Provide the (x, y) coordinate of the cell's center where the given text is located.  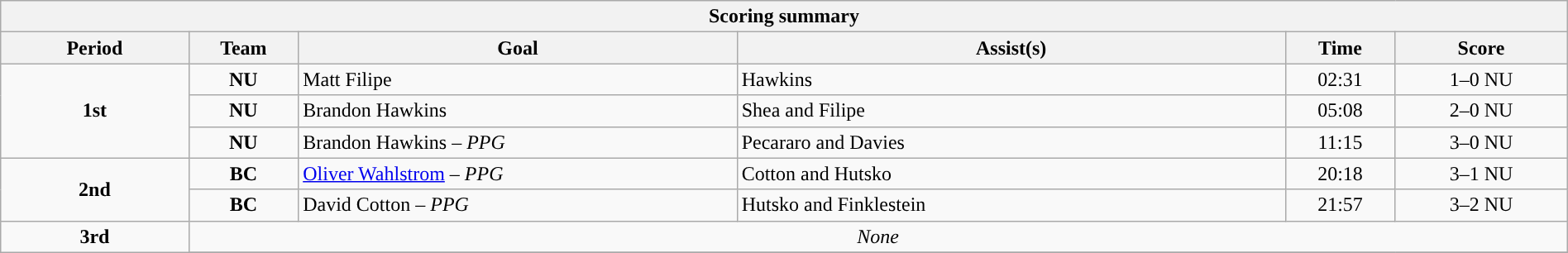
1–0 NU (1481, 79)
Brandon Hawkins – PPG (518, 142)
Goal (518, 48)
Hutsko and Finklestein (1011, 205)
21:57 (1340, 205)
05:08 (1340, 111)
2–0 NU (1481, 111)
Score (1481, 48)
Assist(s) (1011, 48)
Pecararo and Davies (1011, 142)
3–2 NU (1481, 205)
2nd (94, 189)
02:31 (1340, 79)
Cotton and Hutsko (1011, 174)
3–1 NU (1481, 174)
Shea and Filipe (1011, 111)
20:18 (1340, 174)
3rd (94, 236)
Period (94, 48)
Time (1340, 48)
Oliver Wahlstrom – PPG (518, 174)
David Cotton – PPG (518, 205)
11:15 (1340, 142)
3–0 NU (1481, 142)
Hawkins (1011, 79)
Scoring summary (784, 17)
Team (243, 48)
1st (94, 111)
Brandon Hawkins (518, 111)
None (878, 236)
Matt Filipe (518, 79)
